Determine the (x, y) coordinate at the center of the cell enclosing the given text.  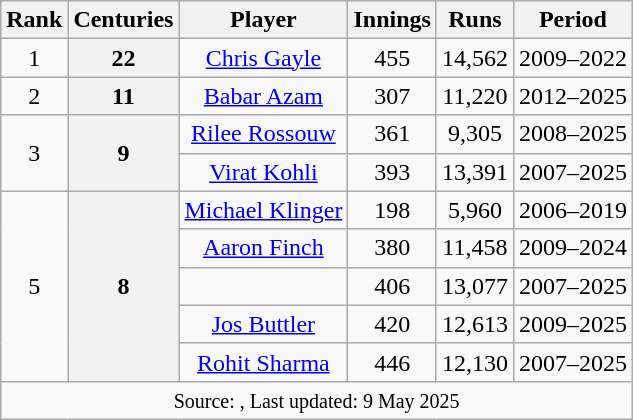
361 (392, 134)
9 (124, 153)
Rilee Rossouw (264, 134)
2009–2022 (572, 58)
3 (34, 153)
446 (392, 362)
Virat Kohli (264, 172)
Runs (474, 20)
Source: , Last updated: 9 May 2025 (317, 400)
12,613 (474, 324)
2006–2019 (572, 210)
8 (124, 286)
5 (34, 286)
9,305 (474, 134)
11,220 (474, 96)
Chris Gayle (264, 58)
14,562 (474, 58)
Jos Buttler (264, 324)
Michael Klinger (264, 210)
393 (392, 172)
406 (392, 286)
420 (392, 324)
Period (572, 20)
11 (124, 96)
13,077 (474, 286)
Centuries (124, 20)
2009–2024 (572, 248)
2012–2025 (572, 96)
307 (392, 96)
455 (392, 58)
2008–2025 (572, 134)
198 (392, 210)
22 (124, 58)
5,960 (474, 210)
Babar Azam (264, 96)
2 (34, 96)
380 (392, 248)
Aaron Finch (264, 248)
Innings (392, 20)
2009–2025 (572, 324)
13,391 (474, 172)
12,130 (474, 362)
Rank (34, 20)
Rohit Sharma (264, 362)
1 (34, 58)
11,458 (474, 248)
Player (264, 20)
